Capture the cell that displays the provided text and extract its (x, y) central coordinate. 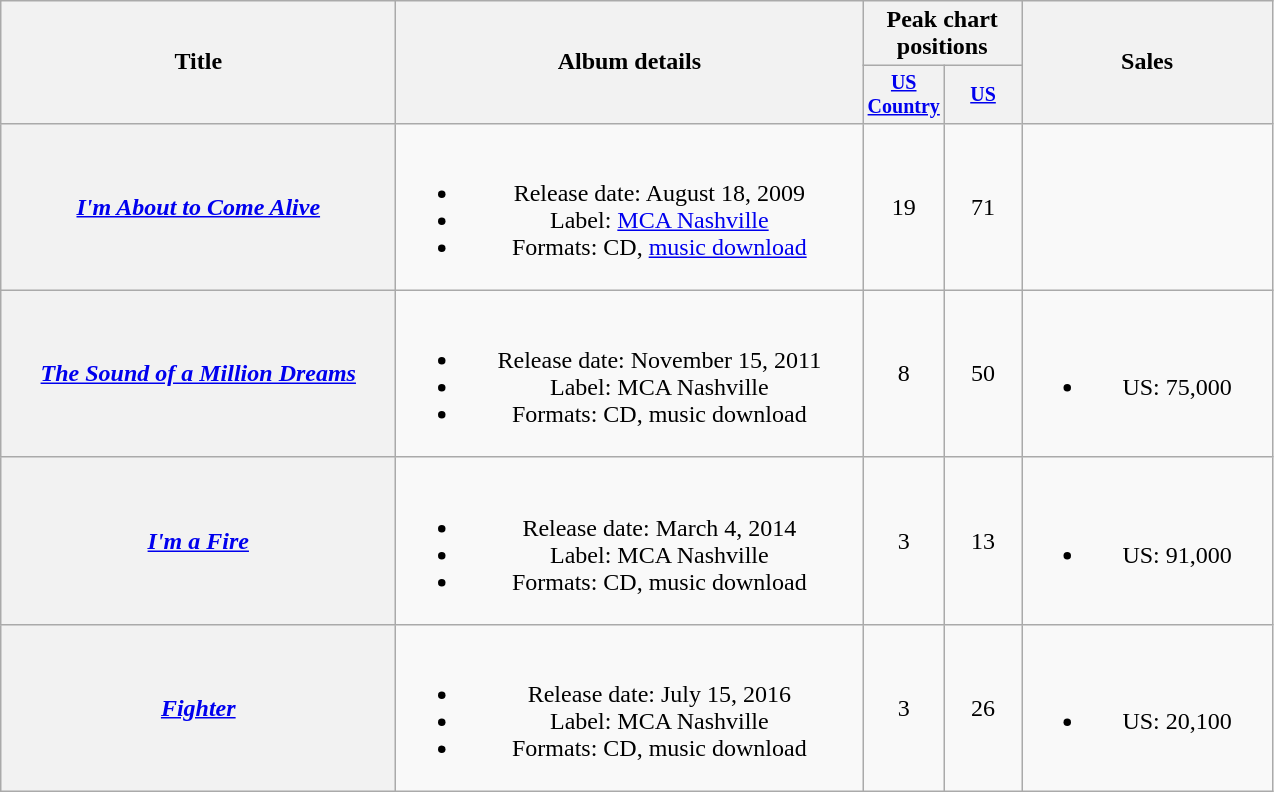
US: 20,100 (1148, 708)
Fighter (198, 708)
US (984, 94)
8 (904, 374)
Peak chartpositions (942, 34)
13 (984, 540)
50 (984, 374)
Title (198, 62)
Sales (1148, 62)
19 (904, 206)
71 (984, 206)
Release date: March 4, 2014Label: MCA NashvilleFormats: CD, music download (630, 540)
I'm a Fire (198, 540)
The Sound of a Million Dreams (198, 374)
26 (984, 708)
US Country (904, 94)
Release date: November 15, 2011Label: MCA NashvilleFormats: CD, music download (630, 374)
US: 91,000 (1148, 540)
I'm About to Come Alive (198, 206)
Release date: July 15, 2016Label: MCA NashvilleFormats: CD, music download (630, 708)
Release date: August 18, 2009Label: MCA NashvilleFormats: CD, music download (630, 206)
US: 75,000 (1148, 374)
Album details (630, 62)
